From the cell containing the given text, extract its center point as [X, Y] coordinate. 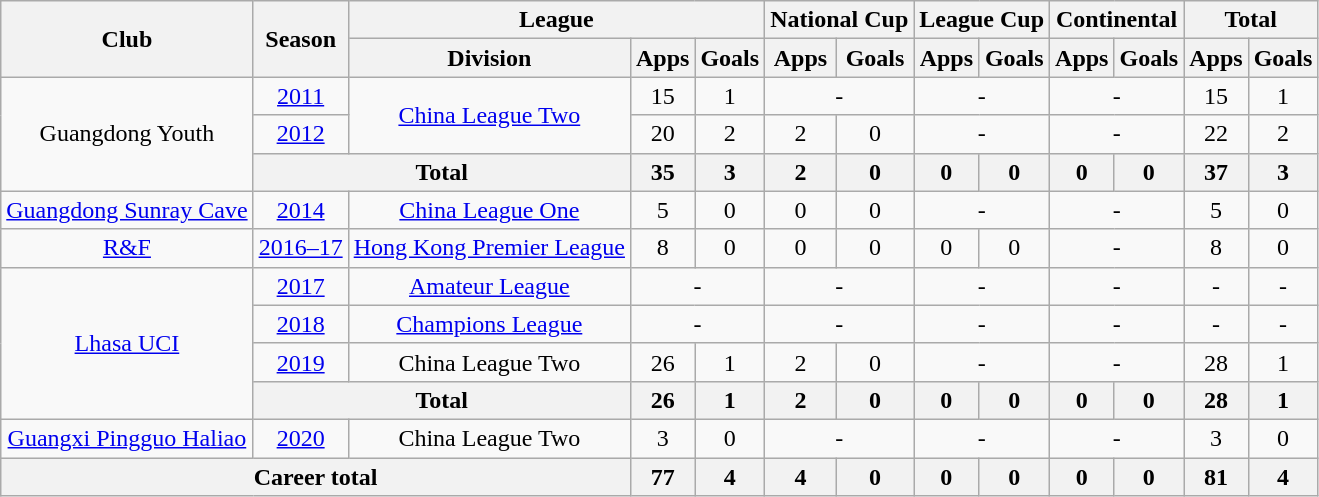
Guangdong Sunray Cave [127, 210]
81 [1216, 477]
77 [662, 477]
Lhasa UCI [127, 343]
2016–17 [300, 248]
League Cup [982, 20]
2012 [300, 134]
2020 [300, 438]
China League One [489, 210]
2018 [300, 324]
National Cup [840, 20]
Continental [1117, 20]
20 [662, 134]
Division [489, 58]
2011 [300, 96]
Guangxi Pingguo Haliao [127, 438]
2014 [300, 210]
2017 [300, 286]
Amateur League [489, 286]
Guangdong Youth [127, 134]
37 [1216, 172]
Season [300, 39]
2019 [300, 362]
Club [127, 39]
35 [662, 172]
League [556, 20]
Hong Kong Premier League [489, 248]
Career total [316, 477]
22 [1216, 134]
Champions League [489, 324]
R&F [127, 248]
